From the cell containing the given text, extract its center point as [x, y] coordinate. 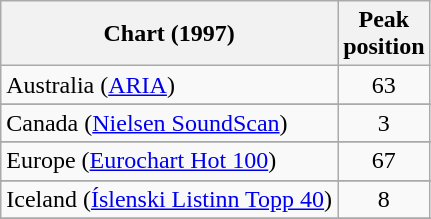
Australia (ARIA) [170, 85]
Canada (Nielsen SoundScan) [170, 123]
Iceland (Íslenski Listinn Topp 40) [170, 199]
67 [384, 161]
Europe (Eurochart Hot 100) [170, 161]
3 [384, 123]
63 [384, 85]
Peakposition [384, 34]
8 [384, 199]
Chart (1997) [170, 34]
